Extract the [x, y] coordinate from the center of the cell holding the provided text.  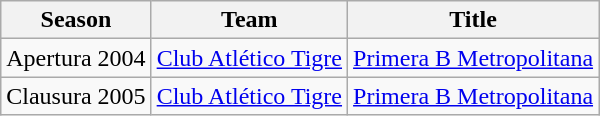
Season [76, 20]
Title [474, 20]
Team [249, 20]
Apertura 2004 [76, 58]
Clausura 2005 [76, 96]
